Return (X, Y) of the center of cell containing provided text 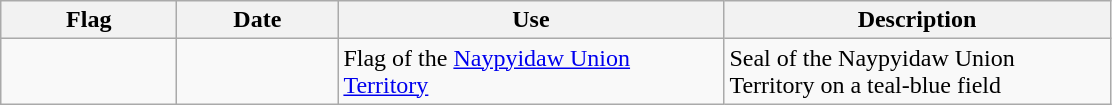
Description (917, 20)
Flag of the Naypyidaw Union Territory (531, 72)
Flag (89, 20)
Date (258, 20)
Use (531, 20)
Seal of the Naypyidaw Union Territory on a teal-blue field (917, 72)
